For the text-containing cell, return its midpoint in (X, Y) coordinate format. 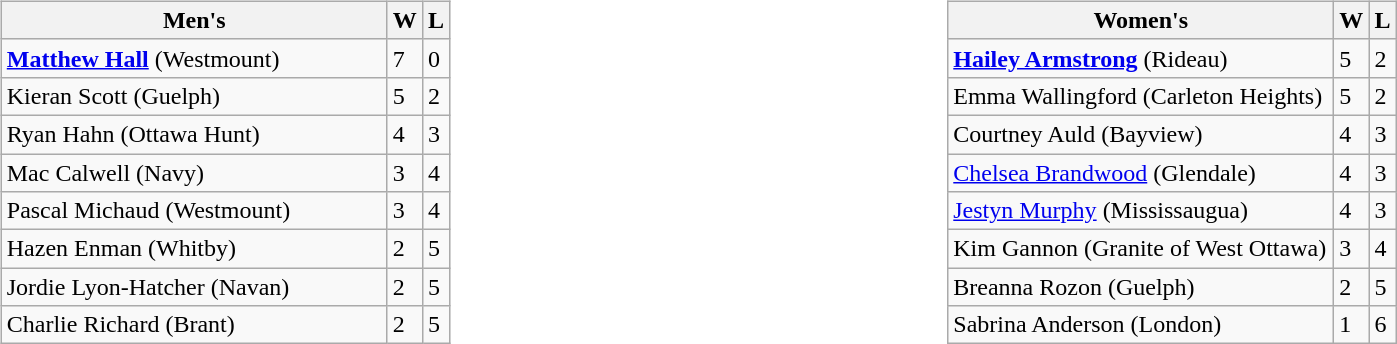
Breanna Rozon (Guelph) (1141, 287)
1 (1352, 325)
Kieran Scott (Guelph) (194, 96)
Matthew Hall (Westmount) (194, 58)
6 (1382, 325)
7 (404, 58)
Emma Wallingford (Carleton Heights) (1141, 96)
Courtney Auld (Bayview) (1141, 134)
0 (436, 58)
Men's (194, 20)
Charlie Richard (Brant) (194, 325)
Ryan Hahn (Ottawa Hunt) (194, 134)
Hazen Enman (Whitby) (194, 249)
Sabrina Anderson (London) (1141, 325)
Mac Calwell (Navy) (194, 173)
Pascal Michaud (Westmount) (194, 211)
Chelsea Brandwood (Glendale) (1141, 173)
Kim Gannon (Granite of West Ottawa) (1141, 249)
Jordie Lyon-Hatcher (Navan) (194, 287)
Women's (1141, 20)
Jestyn Murphy (Mississaugua) (1141, 211)
Hailey Armstrong (Rideau) (1141, 58)
